Return the (x, y) coordinate for the center point of the cell that contains the specified text.  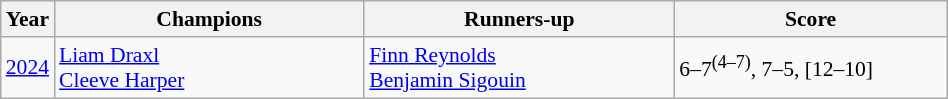
Year (28, 19)
Liam Draxl Cleeve Harper (209, 68)
Score (810, 19)
Finn Reynolds Benjamin Sigouin (519, 68)
2024 (28, 68)
Champions (209, 19)
6–7(4–7), 7–5, [12–10] (810, 68)
Runners-up (519, 19)
